Pinpoint the cell where the given text exists, returning its (x, y) midpoint coordinate. 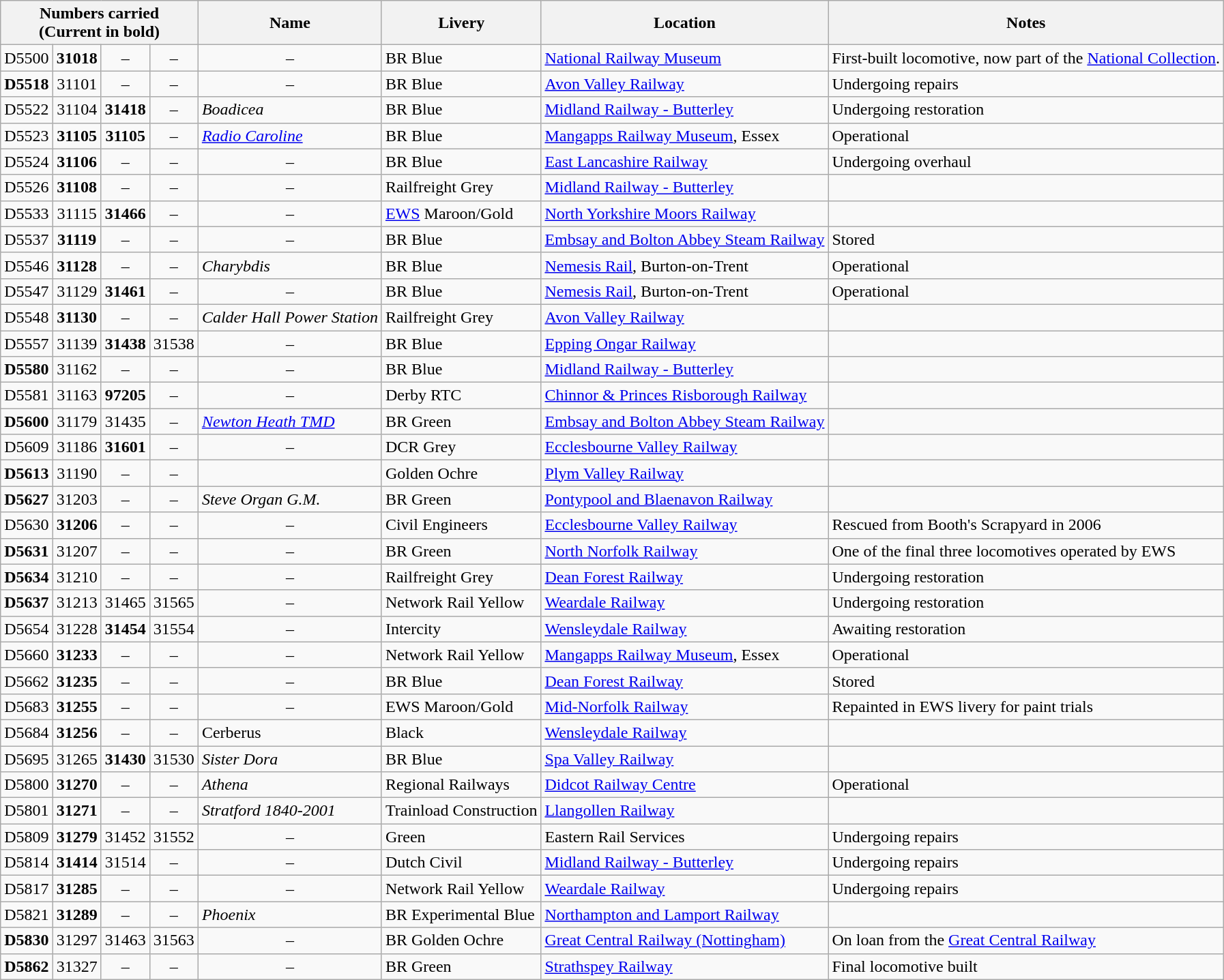
One of the final three locomotives operated by EWS (1026, 551)
Undergoing overhaul (1026, 162)
North Yorkshire Moors Railway (685, 213)
31130 (76, 317)
D5613 (27, 473)
D5660 (27, 655)
31327 (76, 966)
31128 (76, 265)
D5630 (27, 525)
31207 (76, 551)
D5600 (27, 421)
Civil Engineers (461, 525)
Regional Railways (461, 785)
31430 (126, 759)
31285 (76, 889)
Dutch Civil (461, 863)
D5637 (27, 603)
31271 (76, 811)
31018 (76, 58)
31256 (76, 732)
Steve Organ G.M. (289, 499)
31435 (126, 421)
Green (461, 837)
D5684 (27, 732)
31206 (76, 525)
Epping Ongar Railway (685, 343)
D5547 (27, 291)
31162 (76, 370)
Location (685, 23)
Cerberus (289, 732)
31186 (76, 447)
D5523 (27, 136)
Derby RTC (461, 396)
31265 (76, 759)
31129 (76, 291)
31565 (173, 603)
31452 (126, 837)
D5809 (27, 837)
Athena (289, 785)
Intercity (461, 629)
31235 (76, 681)
31465 (126, 603)
31104 (76, 110)
31530 (173, 759)
D5683 (27, 707)
31179 (76, 421)
DCR Grey (461, 447)
Chinnor & Princes Risborough Railway (685, 396)
Black (461, 732)
D5662 (27, 681)
31438 (126, 343)
97205 (126, 396)
Numbers carried (Current in bold) (100, 23)
Stratford 1840-2001 (289, 811)
Strathspey Railway (685, 966)
Name (289, 23)
D5500 (27, 58)
31563 (173, 940)
31213 (76, 603)
First-built locomotive, now part of the National Collection. (1026, 58)
31119 (76, 239)
D5634 (27, 577)
31101 (76, 84)
31538 (173, 343)
31203 (76, 499)
On loan from the Great Central Railway (1026, 940)
National Railway Museum (685, 58)
D5862 (27, 966)
Rescued from Booth's Scrapyard in 2006 (1026, 525)
Phoenix (289, 915)
31601 (126, 447)
Livery (461, 23)
D5830 (27, 940)
Northampton and Lamport Railway (685, 915)
D5609 (27, 447)
D5800 (27, 785)
D5627 (27, 499)
Awaiting restoration (1026, 629)
31297 (76, 940)
Charybdis (289, 265)
D5821 (27, 915)
31106 (76, 162)
D5522 (27, 110)
Notes (1026, 23)
31255 (76, 707)
Boadicea (289, 110)
East Lancashire Railway (685, 162)
D5817 (27, 889)
31414 (76, 863)
North Norfolk Railway (685, 551)
Pontypool and Blaenavon Railway (685, 499)
BR Golden Ochre (461, 940)
31463 (126, 940)
D5801 (27, 811)
31228 (76, 629)
31289 (76, 915)
31210 (76, 577)
Radio Caroline (289, 136)
D5546 (27, 265)
31514 (126, 863)
Newton Heath TMD (289, 421)
Eastern Rail Services (685, 837)
D5581 (27, 396)
Llangollen Railway (685, 811)
31466 (126, 213)
31108 (76, 188)
31279 (76, 837)
D5654 (27, 629)
D5537 (27, 239)
D5526 (27, 188)
Plym Valley Railway (685, 473)
31454 (126, 629)
D5518 (27, 84)
Mid-Norfolk Railway (685, 707)
Golden Ochre (461, 473)
31190 (76, 473)
Didcot Railway Centre (685, 785)
31554 (173, 629)
31233 (76, 655)
D5814 (27, 863)
BR Experimental Blue (461, 915)
31163 (76, 396)
D5695 (27, 759)
D5631 (27, 551)
31115 (76, 213)
Spa Valley Railway (685, 759)
Trainload Construction (461, 811)
31270 (76, 785)
D5557 (27, 343)
31461 (126, 291)
Calder Hall Power Station (289, 317)
D5548 (27, 317)
Great Central Railway (Nottingham) (685, 940)
31418 (126, 110)
Sister Dora (289, 759)
D5580 (27, 370)
31139 (76, 343)
D5524 (27, 162)
Final locomotive built (1026, 966)
Repainted in EWS livery for paint trials (1026, 707)
31552 (173, 837)
D5533 (27, 213)
